Detect which cell encompasses the target text, then output its [x, y] center coordinate. 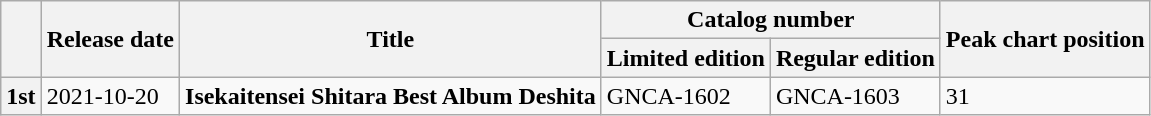
31 [1045, 96]
GNCA-1602 [686, 96]
Release date [110, 39]
Limited edition [686, 58]
Title [391, 39]
Regular edition [855, 58]
Isekaitensei Shitara Best Album Deshita [391, 96]
Peak chart position [1045, 39]
2021-10-20 [110, 96]
1st [21, 96]
Catalog number [770, 20]
GNCA-1603 [855, 96]
